Extract the (X, Y) coordinate from the center of the cell holding the provided text.  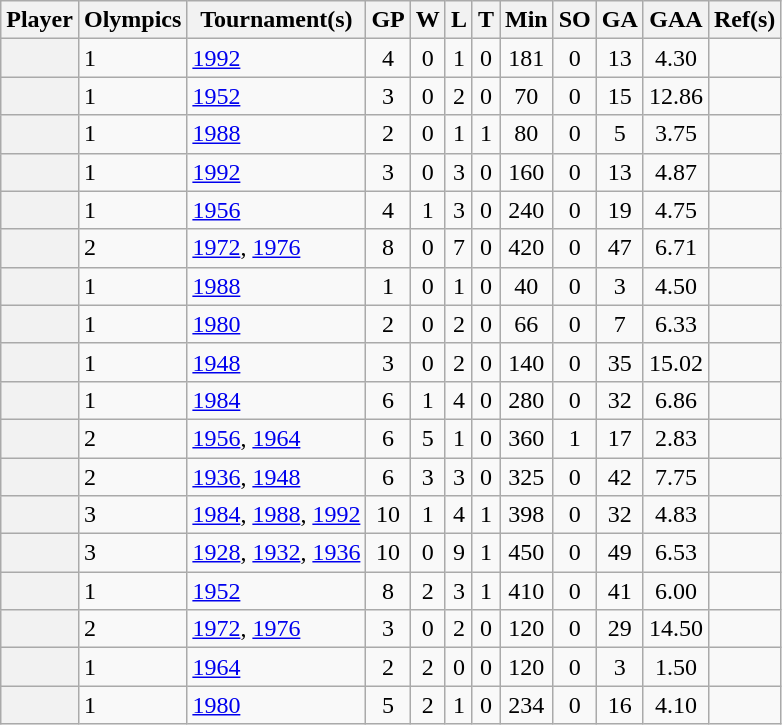
15.02 (676, 362)
2.83 (676, 438)
17 (620, 438)
6.00 (676, 591)
6.86 (676, 400)
16 (620, 705)
1984, 1988, 1992 (276, 515)
1956 (276, 210)
14.50 (676, 629)
398 (527, 515)
35 (620, 362)
66 (527, 324)
Player (40, 20)
9 (458, 553)
49 (620, 553)
1964 (276, 667)
420 (527, 248)
325 (527, 477)
410 (527, 591)
GA (620, 20)
6.71 (676, 248)
181 (527, 58)
GAA (676, 20)
Olympics (132, 20)
29 (620, 629)
160 (527, 172)
12.86 (676, 96)
1928, 1932, 1936 (276, 553)
L (458, 20)
4.50 (676, 286)
Min (527, 20)
234 (527, 705)
7.75 (676, 477)
GP (388, 20)
240 (527, 210)
4.10 (676, 705)
19 (620, 210)
360 (527, 438)
450 (527, 553)
6.53 (676, 553)
1956, 1964 (276, 438)
6.33 (676, 324)
4.75 (676, 210)
4.30 (676, 58)
42 (620, 477)
1.50 (676, 667)
4.83 (676, 515)
W (428, 20)
80 (527, 134)
Ref(s) (744, 20)
70 (527, 96)
41 (620, 591)
4.87 (676, 172)
47 (620, 248)
T (486, 20)
SO (574, 20)
15 (620, 96)
280 (527, 400)
Tournament(s) (276, 20)
3.75 (676, 134)
1948 (276, 362)
1936, 1948 (276, 477)
40 (527, 286)
140 (527, 362)
1984 (276, 400)
